From the cell containing the given text, extract its center point as [x, y] coordinate. 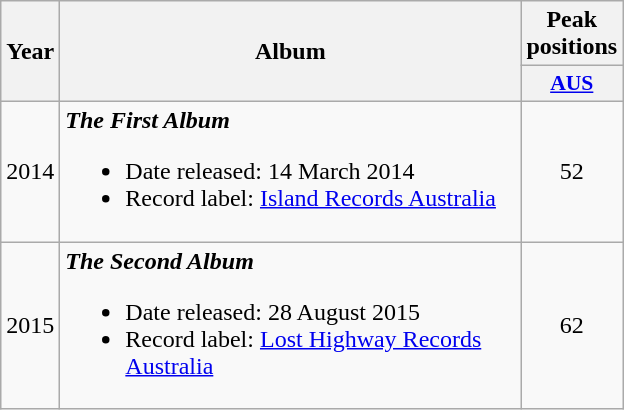
2015 [30, 326]
52 [572, 171]
Album [290, 52]
The Second AlbumDate released: 28 August 2015Record label: Lost Highway Records Australia [290, 326]
2014 [30, 171]
Year [30, 52]
The First AlbumDate released: 14 March 2014Record label: Island Records Australia [290, 171]
62 [572, 326]
AUS [572, 84]
Peak positions [572, 34]
